For the text-containing cell, return its midpoint in (X, Y) coordinate format. 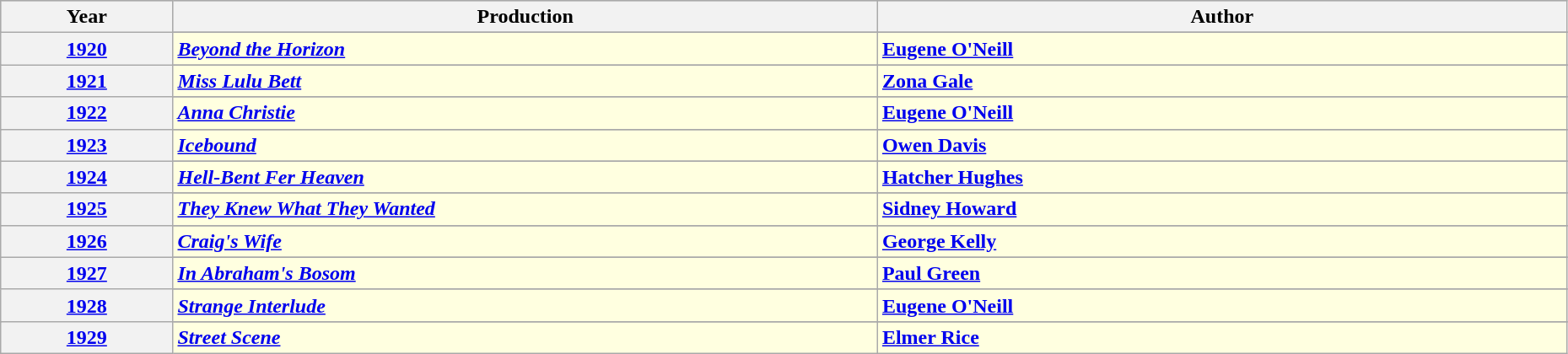
George Kelly (1221, 241)
1920 (87, 49)
1925 (87, 209)
1924 (87, 177)
1921 (87, 81)
Zona Gale (1221, 81)
They Knew What They Wanted (525, 209)
1923 (87, 145)
1926 (87, 241)
Miss Lulu Bett (525, 81)
Hell-Bent Fer Heaven (525, 177)
Owen Davis (1221, 145)
1927 (87, 273)
1929 (87, 337)
Craig's Wife (525, 241)
1922 (87, 113)
Elmer Rice (1221, 337)
Street Scene (525, 337)
1928 (87, 305)
In Abraham's Bosom (525, 273)
Beyond the Horizon (525, 49)
Year (87, 17)
Anna Christie (525, 113)
Icebound (525, 145)
Paul Green (1221, 273)
Strange Interlude (525, 305)
Production (525, 17)
Sidney Howard (1221, 209)
Hatcher Hughes (1221, 177)
Author (1221, 17)
